Extract the [X, Y] coordinate from the center of the cell holding the provided text.  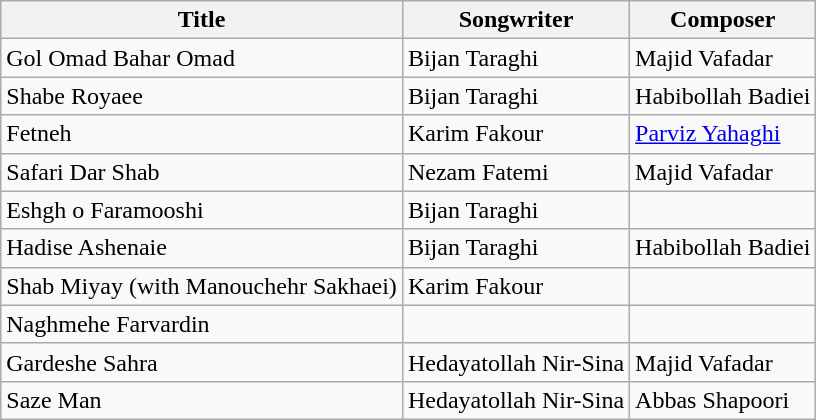
Naghmehe Farvardin [202, 324]
Shab Miyay (with Manouchehr Sakhaei) [202, 286]
Abbas Shapoori [723, 400]
Eshgh o Faramooshi [202, 210]
Songwriter [516, 20]
Gol Omad Bahar Omad [202, 58]
Hadise Ashenaie [202, 248]
Safari Dar Shab [202, 172]
Fetneh [202, 134]
Gardeshe Sahra [202, 362]
Shabe Royaee [202, 96]
Composer [723, 20]
Saze Man [202, 400]
Title [202, 20]
Nezam Fatemi [516, 172]
Parviz Yahaghi [723, 134]
